Return the (x, y) coordinate for the center point of the cell that contains the specified text.  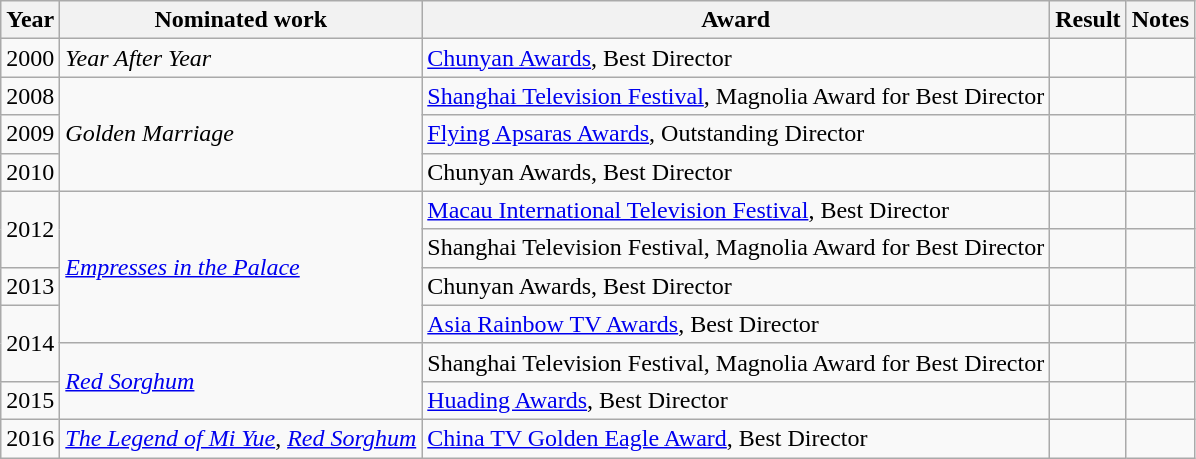
2012 (30, 229)
2009 (30, 134)
Huading Awards, Best Director (736, 400)
2008 (30, 96)
Asia Rainbow TV Awards, Best Director (736, 324)
Result (1088, 20)
2010 (30, 172)
Empresses in the Palace (241, 267)
2016 (30, 438)
The Legend of Mi Yue, Red Sorghum (241, 438)
Golden Marriage (241, 134)
2015 (30, 400)
Notes (1160, 20)
2000 (30, 58)
Red Sorghum (241, 381)
Year (30, 20)
2014 (30, 343)
Year After Year (241, 58)
Flying Apsaras Awards, Outstanding Director (736, 134)
Award (736, 20)
China TV Golden Eagle Award, Best Director (736, 438)
Nominated work (241, 20)
2013 (30, 286)
Macau International Television Festival, Best Director (736, 210)
